Provide the (x, y) coordinate of the cell's center where the given text is located.  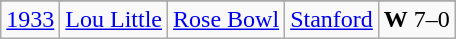
W 7–0 (416, 20)
Rose Bowl (226, 20)
Lou Little (114, 20)
1933 (30, 20)
Stanford (332, 20)
